Scan for the cell matching the given text and deliver its (X, Y) coordinate at center. 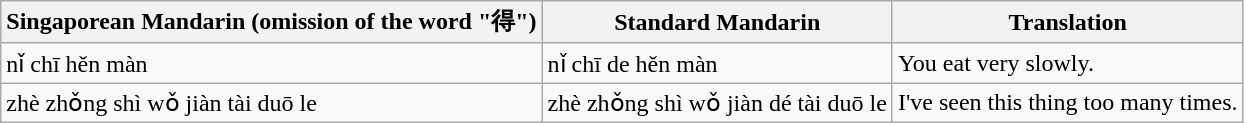
Singaporean Mandarin (omission of the word "得") (272, 22)
nǐ chī de hěn màn (717, 63)
Translation (1068, 22)
zhè zhǒng shì wǒ jiàn dé tài duō le (717, 103)
Standard Mandarin (717, 22)
You eat very slowly. (1068, 63)
nǐ chī hěn màn (272, 63)
zhè zhǒng shì wǒ jiàn tài duō le (272, 103)
I've seen this thing too many times. (1068, 103)
